Scan for the cell matching the given text and deliver its [x, y] coordinate at center. 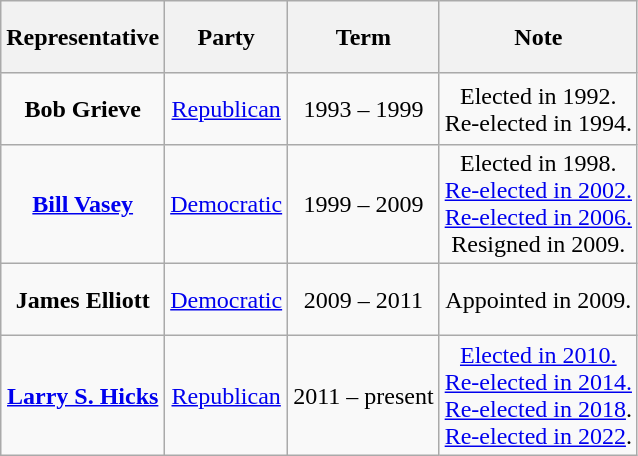
James Elliott [83, 300]
Party [226, 37]
Larry S. Hicks [83, 396]
1999 – 2009 [364, 204]
Elected in 1992.Re-elected in 1994. [538, 109]
2011 – present [364, 396]
Bob Grieve [83, 109]
Appointed in 2009. [538, 300]
Bill Vasey [83, 204]
Term [364, 37]
Elected in 1998.Re-elected in 2002.Re-elected in 2006.Resigned in 2009. [538, 204]
1993 – 1999 [364, 109]
Elected in 2010.Re-elected in 2014.Re-elected in 2018.Re-elected in 2022. [538, 396]
2009 – 2011 [364, 300]
Representative [83, 37]
Note [538, 37]
